Pinpoint the cell where the given text exists, returning its (X, Y) midpoint coordinate. 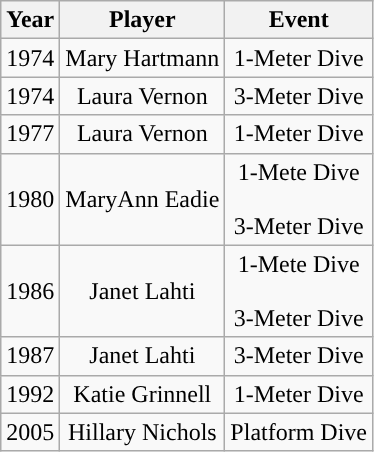
Mary Hartmann (142, 58)
Katie Grinnell (142, 394)
MaryAnn Eadie (142, 199)
1986 (30, 291)
Event (299, 20)
Player (142, 20)
1987 (30, 356)
Year (30, 20)
2005 (30, 432)
1980 (30, 199)
Hillary Nichols (142, 432)
Platform Dive (299, 432)
1992 (30, 394)
1977 (30, 134)
